Locate the cell with the specified text and output its [x, y] center coordinate. 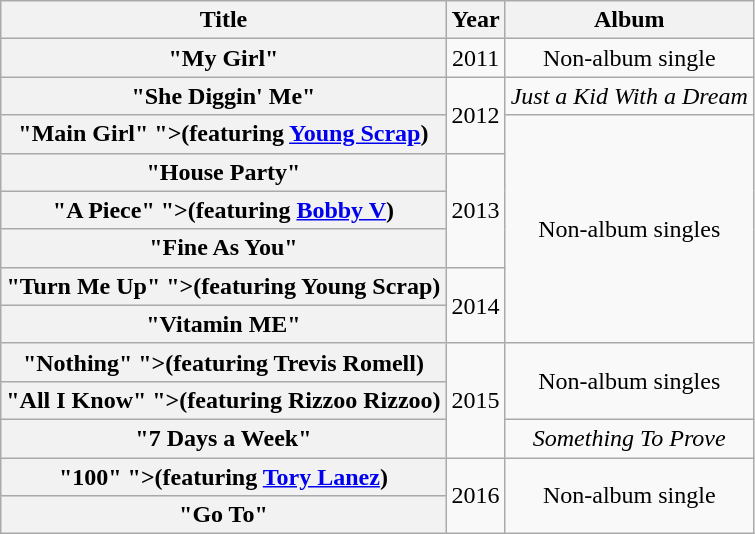
"Main Girl" ">(featuring Young Scrap) [224, 134]
"Fine As You" [224, 248]
Something To Prove [629, 438]
"She Diggin' Me" [224, 96]
"7 Days a Week" [224, 438]
2012 [476, 115]
"All I Know" ">(featuring Rizzoo Rizzoo) [224, 400]
Year [476, 20]
Just a Kid With a Dream [629, 96]
"Turn Me Up" ">(featuring Young Scrap) [224, 286]
2014 [476, 305]
2016 [476, 496]
"A Piece" ">(featuring Bobby V) [224, 210]
"My Girl" [224, 58]
2015 [476, 400]
"House Party" [224, 172]
"Go To" [224, 515]
2011 [476, 58]
"100" ">(featuring Tory Lanez) [224, 477]
Title [224, 20]
"Nothing" ">(featuring Trevis Romell) [224, 362]
2013 [476, 210]
"Vitamin ME" [224, 324]
Album [629, 20]
